Search for the cell housing the specified text and yield its [X, Y] center coordinate. 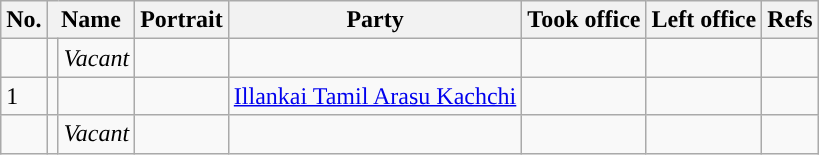
Party [375, 20]
Portrait [182, 20]
Refs [790, 20]
1 [24, 96]
Took office [584, 20]
No. [24, 20]
Illankai Tamil Arasu Kachchi [375, 96]
Left office [704, 20]
Name [90, 20]
